For the text-containing cell, return its midpoint in (X, Y) coordinate format. 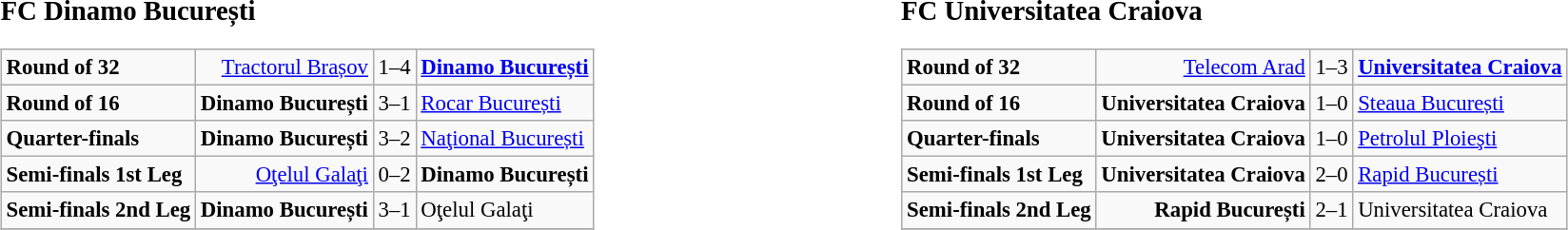
1–3 (1332, 67)
1–4 (394, 67)
Telecom Arad (1203, 67)
2–0 (1332, 175)
Petrolul Ploieşti (1460, 139)
Steaua București (1460, 104)
3–2 (394, 139)
0–2 (394, 175)
Tractorul Brașov (285, 67)
Naţional București (504, 139)
Rocar București (504, 104)
2–1 (1332, 210)
